Detect which cell encompasses the target text, then output its (X, Y) center coordinate. 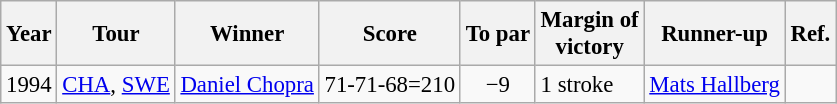
Tour (116, 34)
Daniel Chopra (247, 85)
Year (29, 34)
1994 (29, 85)
To par (498, 34)
1 stroke (590, 85)
Ref. (810, 34)
Score (390, 34)
CHA, SWE (116, 85)
Margin ofvictory (590, 34)
Mats Hallberg (714, 85)
Winner (247, 34)
−9 (498, 85)
Runner-up (714, 34)
71-71-68=210 (390, 85)
